Scan for the cell matching the given text and deliver its [x, y] coordinate at center. 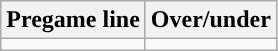
Pregame line [74, 20]
Over/under [210, 20]
